Pinpoint the cell where the given text exists, returning its (X, Y) midpoint coordinate. 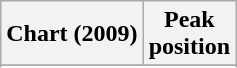
Chart (2009) (72, 34)
Peakposition (189, 34)
